Output the [X, Y] coordinate of the center of the cell containing the given text.  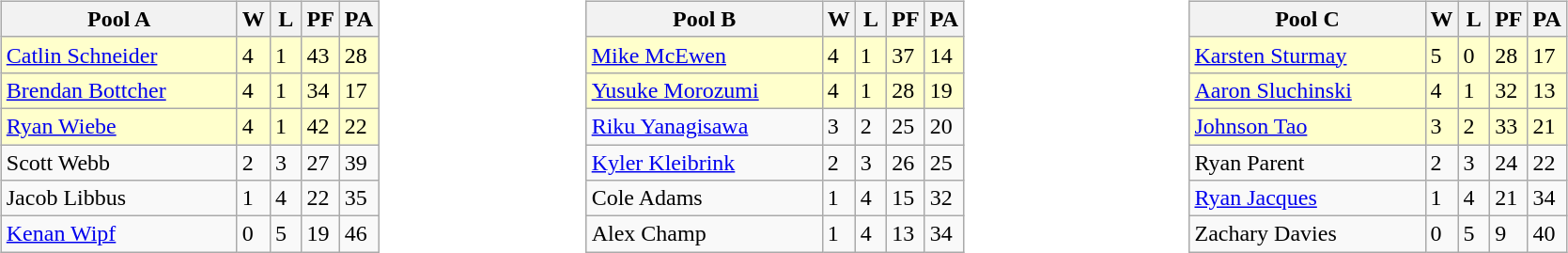
Mike McEwen [705, 55]
27 [320, 163]
37 [906, 55]
Kenan Wipf [118, 234]
9 [1509, 234]
Jacob Libbus [118, 198]
15 [906, 198]
Catlin Schneider [118, 55]
Aaron Sluchinski [1308, 90]
Riku Yanagisawa [705, 126]
46 [359, 234]
Scott Webb [118, 163]
Kyler Kleibrink [705, 163]
43 [320, 55]
33 [1509, 126]
Pool B [705, 19]
Ryan Jacques [1308, 198]
Brendan Bottcher [118, 90]
Ryan Wiebe [118, 126]
42 [320, 126]
26 [906, 163]
14 [943, 55]
Cole Adams [705, 198]
39 [359, 163]
20 [943, 126]
40 [1546, 234]
Yusuke Morozumi [705, 90]
Zachary Davies [1308, 234]
Alex Champ [705, 234]
Ryan Parent [1308, 163]
Johnson Tao [1308, 126]
Pool C [1308, 19]
35 [359, 198]
24 [1509, 163]
Karsten Sturmay [1308, 55]
Pool A [118, 19]
